Return the [X, Y] coordinate for the center point of the cell that contains the specified text.  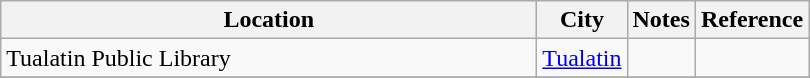
Reference [752, 20]
Notes [661, 20]
Location [269, 20]
Tualatin [582, 58]
City [582, 20]
Tualatin Public Library [269, 58]
